From the cell containing the given text, extract its center point as [x, y] coordinate. 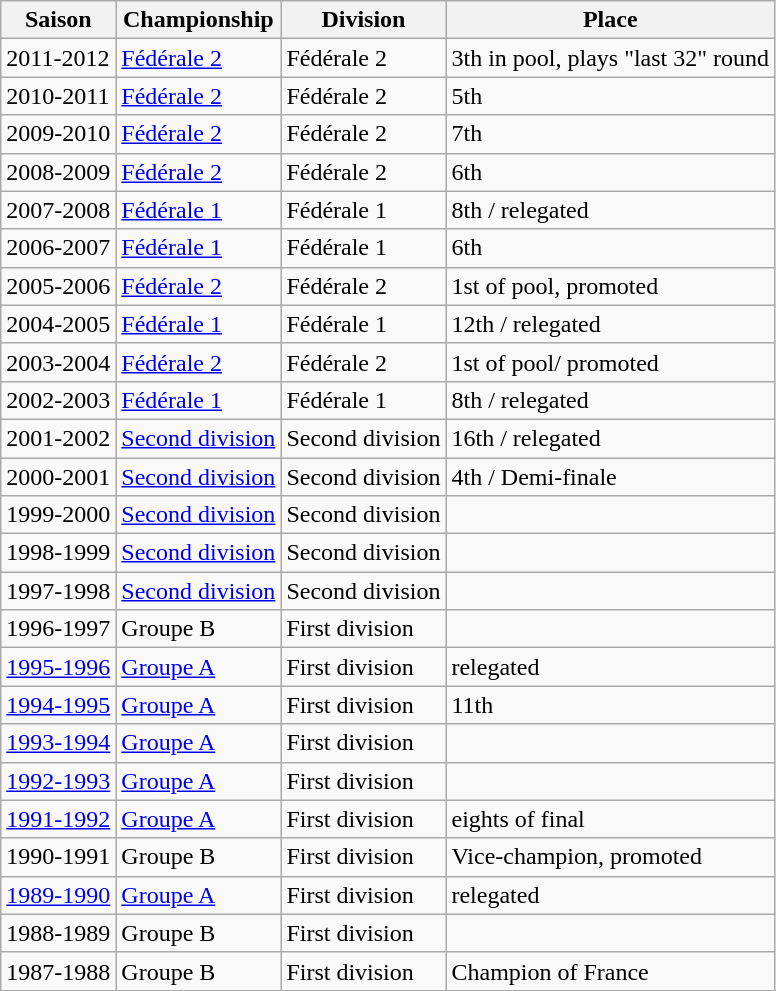
7th [610, 134]
1990-1991 [58, 857]
11th [610, 705]
1995-1996 [58, 667]
2005-2006 [58, 286]
3th in pool, plays "last 32" round [610, 58]
2001-2002 [58, 438]
16th / relegated [610, 438]
2004-2005 [58, 324]
5th [610, 96]
2011-2012 [58, 58]
1996-1997 [58, 629]
1992-1993 [58, 781]
4th / Demi-finale [610, 477]
2010-2011 [58, 96]
1999-2000 [58, 515]
Champion of France [610, 971]
2006-2007 [58, 248]
1998-1999 [58, 553]
2009-2010 [58, 134]
2003-2004 [58, 362]
eights of final [610, 819]
1997-1998 [58, 591]
2000-2001 [58, 477]
Saison [58, 20]
12th / relegated [610, 324]
1st of pool, promoted [610, 286]
Vice-champion, promoted [610, 857]
1987-1988 [58, 971]
2008-2009 [58, 172]
1988-1989 [58, 933]
1993-1994 [58, 743]
1991-1992 [58, 819]
Championship [198, 20]
1989-1990 [58, 895]
1st of pool/ promoted [610, 362]
2002-2003 [58, 400]
Division [364, 20]
2007-2008 [58, 210]
Place [610, 20]
1994-1995 [58, 705]
